Scan for the cell matching the given text and deliver its (X, Y) coordinate at center. 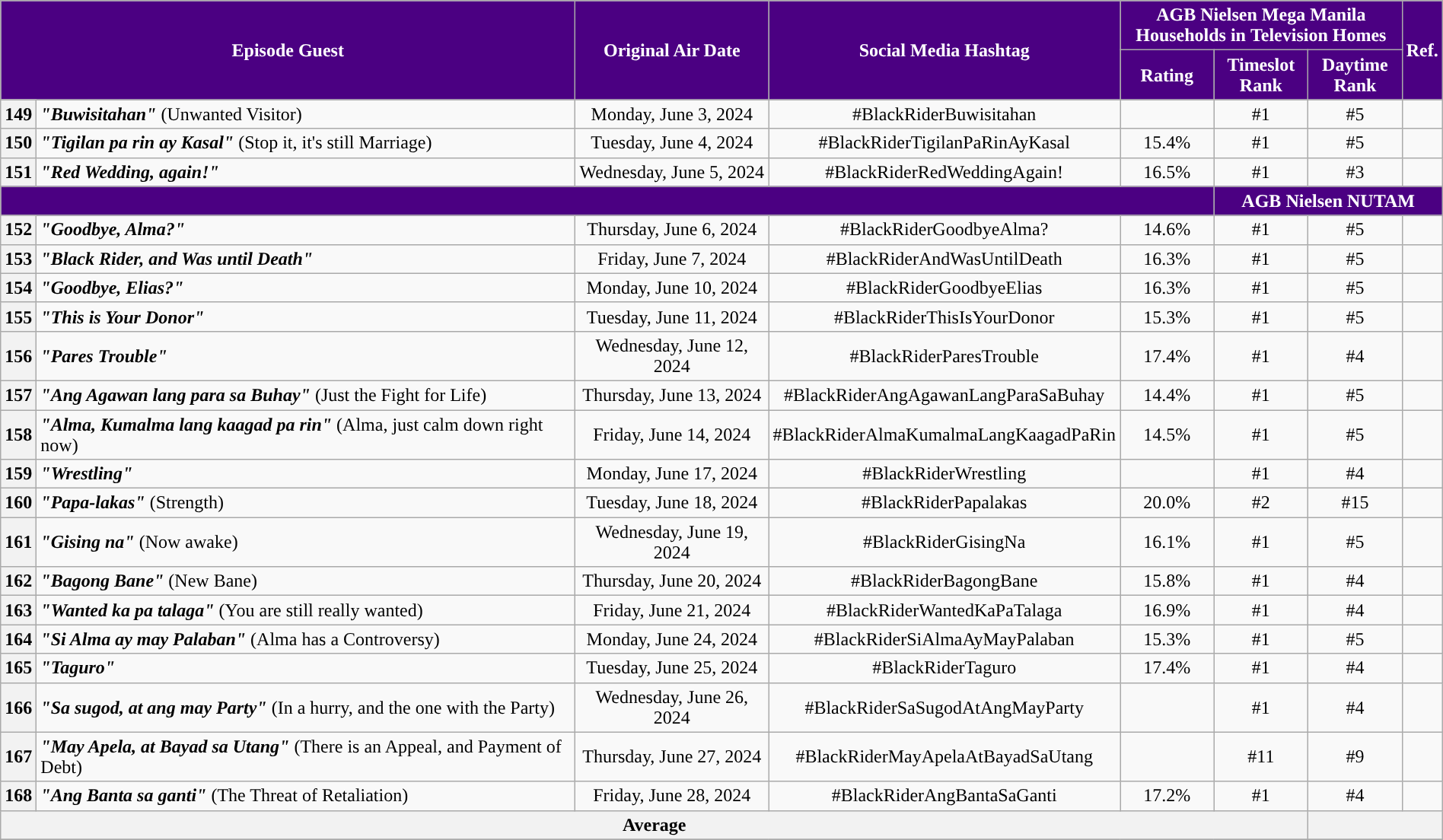
#BlackRiderAlmaKumalmaLangKaagadPaRin (944, 434)
"This is Your Donor" (306, 317)
161 (18, 542)
#BlackRiderBuwisitahan (944, 114)
Wednesday, June 5, 2024 (672, 172)
#BlackRiderWantedKaPaTalaga (944, 610)
"Sa sugod, at ang may Party" (In a hurry, and the one with the Party) (306, 708)
#BlackRiderThisIsYourDonor (944, 317)
167 (18, 756)
#11 (1261, 756)
Monday, June 10, 2024 (672, 288)
"May Apela, at Bayad sa Utang" (There is an Appeal, and Payment of Debt) (306, 756)
Tuesday, June 18, 2024 (672, 503)
"Goodbye, Alma?" (306, 230)
#BlackRiderWrestling (944, 474)
15.4% (1167, 143)
20.0% (1167, 503)
154 (18, 288)
162 (18, 581)
155 (18, 317)
14.4% (1167, 395)
164 (18, 639)
"Tigilan pa rin ay Kasal" (Stop it, it's still Marriage) (306, 143)
Original Air Date (672, 50)
Thursday, June 13, 2024 (672, 395)
AGB Nielsen NUTAM (1328, 201)
"Pares Trouble" (306, 356)
Thursday, June 6, 2024 (672, 230)
Friday, June 28, 2024 (672, 796)
Friday, June 21, 2024 (672, 610)
#BlackRiderGisingNa (944, 542)
#BlackRiderTigilanPaRinAyKasal (944, 143)
15.8% (1167, 581)
16.9% (1167, 610)
#BlackRiderGoodbyeAlma? (944, 230)
"Gising na" (Now awake) (306, 542)
Ref. (1422, 50)
158 (18, 434)
157 (18, 395)
159 (18, 474)
AGB Nielsen Mega Manila Households in Television Homes (1262, 26)
Episode Guest (288, 50)
#BlackRiderAngBantaSaGanti (944, 796)
#BlackRiderAngAgawanLangParaSaBuhay (944, 395)
Thursday, June 27, 2024 (672, 756)
#15 (1355, 503)
151 (18, 172)
Wednesday, June 19, 2024 (672, 542)
Tuesday, June 4, 2024 (672, 143)
"Taguro" (306, 668)
Average (655, 825)
165 (18, 668)
#BlackRiderTaguro (944, 668)
Monday, June 24, 2024 (672, 639)
168 (18, 796)
#BlackRiderMayApelaAtBayadSaUtang (944, 756)
Friday, June 7, 2024 (672, 259)
#BlackRiderGoodbyeElias (944, 288)
Timeslot Rank (1261, 75)
163 (18, 610)
149 (18, 114)
#BlackRiderPapalakas (944, 503)
Monday, June 17, 2024 (672, 474)
152 (18, 230)
150 (18, 143)
#BlackRiderSaSugodAtAngMayParty (944, 708)
Tuesday, June 25, 2024 (672, 668)
"Ang Banta sa ganti" (The Threat of Retaliation) (306, 796)
17.2% (1167, 796)
16.1% (1167, 542)
16.5% (1167, 172)
Friday, June 14, 2024 (672, 434)
Monday, June 3, 2024 (672, 114)
#9 (1355, 756)
"Goodbye, Elias?" (306, 288)
#BlackRiderRedWeddingAgain! (944, 172)
"Bagong Bane" (New Bane) (306, 581)
Wednesday, June 12, 2024 (672, 356)
14.6% (1167, 230)
#3 (1355, 172)
"Wanted ka pa talaga" (You are still really wanted) (306, 610)
"Si Alma ay may Palaban" (Alma has a Controversy) (306, 639)
"Alma, Kumalma lang kaagad pa rin" (Alma, just calm down right now) (306, 434)
"Ang Agawan lang para sa Buhay" (Just the Fight for Life) (306, 395)
#BlackRiderBagongBane (944, 581)
14.5% (1167, 434)
Rating (1167, 75)
"Buwisitahan" (Unwanted Visitor) (306, 114)
Tuesday, June 11, 2024 (672, 317)
153 (18, 259)
"Black Rider, and Was until Death" (306, 259)
166 (18, 708)
#2 (1261, 503)
#BlackRiderSiAlmaAyMayPalaban (944, 639)
156 (18, 356)
160 (18, 503)
"Wrestling" (306, 474)
Thursday, June 20, 2024 (672, 581)
Daytime Rank (1355, 75)
Wednesday, June 26, 2024 (672, 708)
Social Media Hashtag (944, 50)
"Papa-lakas" (Strength) (306, 503)
"Red Wedding, again!" (306, 172)
#BlackRiderAndWasUntilDeath (944, 259)
#BlackRiderParesTrouble (944, 356)
